For the text-containing cell, return its midpoint in [x, y] coordinate format. 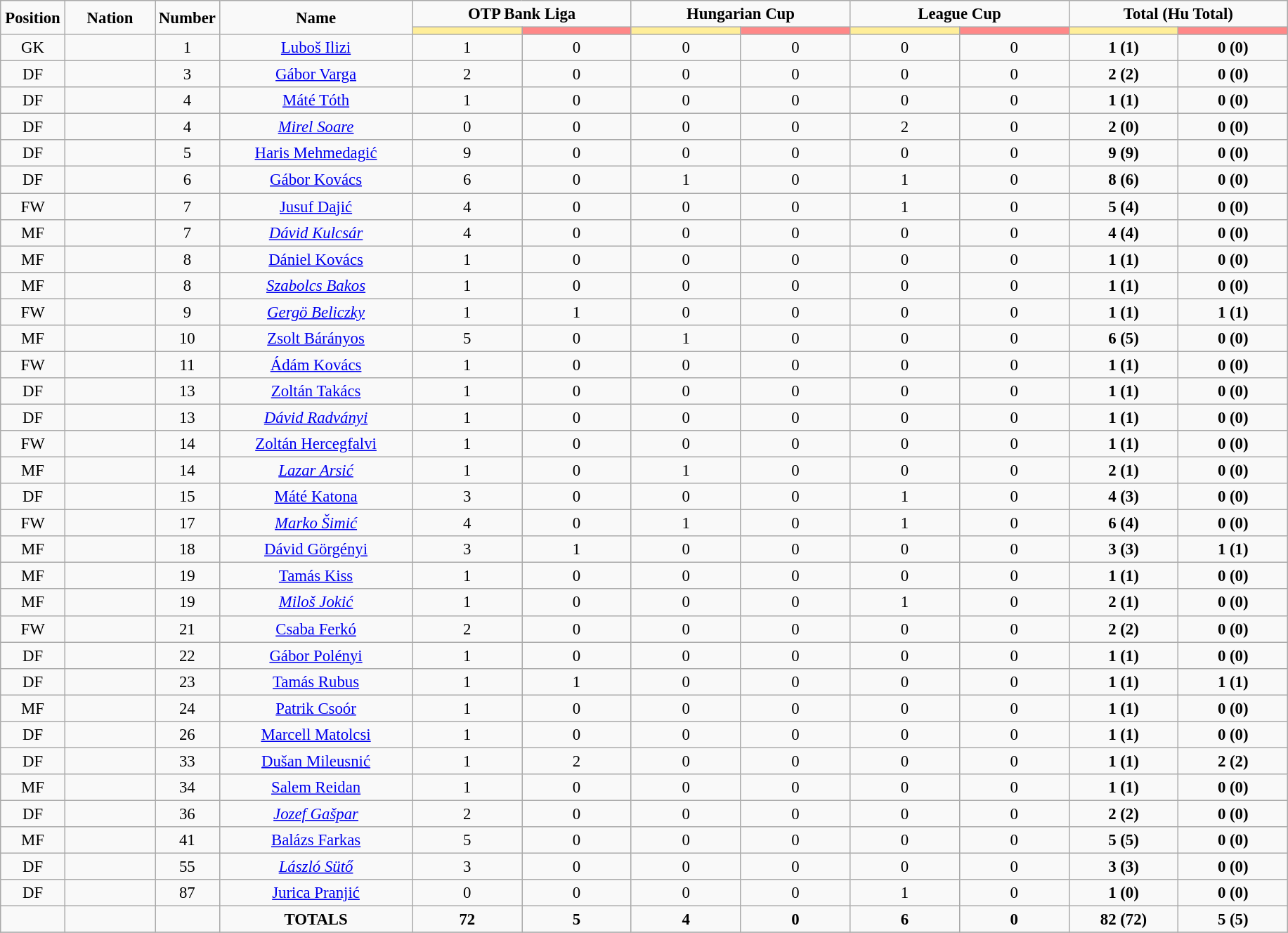
Dávid Kulcsár [316, 233]
Haris Mehmedagić [316, 154]
Gábor Kovács [316, 180]
Jurica Pranjić [316, 893]
23 [188, 681]
OTP Bank Liga [521, 14]
6 (4) [1124, 523]
Dávid Görgényi [316, 549]
Dávid Radványi [316, 417]
TOTALS [316, 920]
4 (3) [1124, 497]
Salem Reidan [316, 788]
9 (9) [1124, 154]
1 (0) [1124, 893]
Total (Hu Total) [1178, 14]
Gergö Beliczky [316, 312]
Szabolcs Bakos [316, 285]
5 (4) [1124, 207]
Máté Tóth [316, 100]
Luboš Ilizi [316, 48]
82 (72) [1124, 920]
21 [188, 629]
24 [188, 708]
Zsolt Bárányos [316, 339]
Lazar Arsić [316, 471]
Balázs Farkas [316, 840]
Patrik Csoór [316, 708]
League Cup [960, 14]
Tamás Rubus [316, 681]
87 [188, 893]
Mirel Soare [316, 127]
Dušan Mileusnić [316, 761]
Name [316, 18]
Zoltán Takács [316, 391]
22 [188, 655]
6 (5) [1124, 339]
41 [188, 840]
Marko Šimić [316, 523]
Jozef Gašpar [316, 814]
Position [33, 18]
26 [188, 735]
4 (4) [1124, 233]
Hungarian Cup [741, 14]
33 [188, 761]
László Sütő [316, 867]
Nation [110, 18]
Number [188, 18]
72 [467, 920]
Gábor Polényi [316, 655]
Marcell Matolcsi [316, 735]
18 [188, 549]
Gábor Varga [316, 74]
34 [188, 788]
Tamás Kiss [316, 576]
Máté Katona [316, 497]
15 [188, 497]
Dániel Kovács [316, 259]
GK [33, 48]
Csaba Ferkó [316, 629]
Zoltán Hercegfalvi [316, 444]
Miloš Jokić [316, 603]
11 [188, 365]
Jusuf Dajić [316, 207]
36 [188, 814]
8 (6) [1124, 180]
Ádám Kovács [316, 365]
2 (0) [1124, 127]
17 [188, 523]
10 [188, 339]
55 [188, 867]
